Scan for the cell matching the given text and deliver its (x, y) coordinate at center. 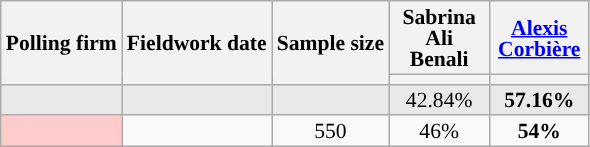
550 (330, 132)
Sabrina Ali Benali (439, 38)
Fieldwork date (197, 42)
42.84% (439, 100)
Alexis Corbière (539, 38)
54% (539, 132)
57.16% (539, 100)
46% (439, 132)
Polling firm (62, 42)
Sample size (330, 42)
